Provide the (X, Y) coordinate of the cell's center where the given text is located.  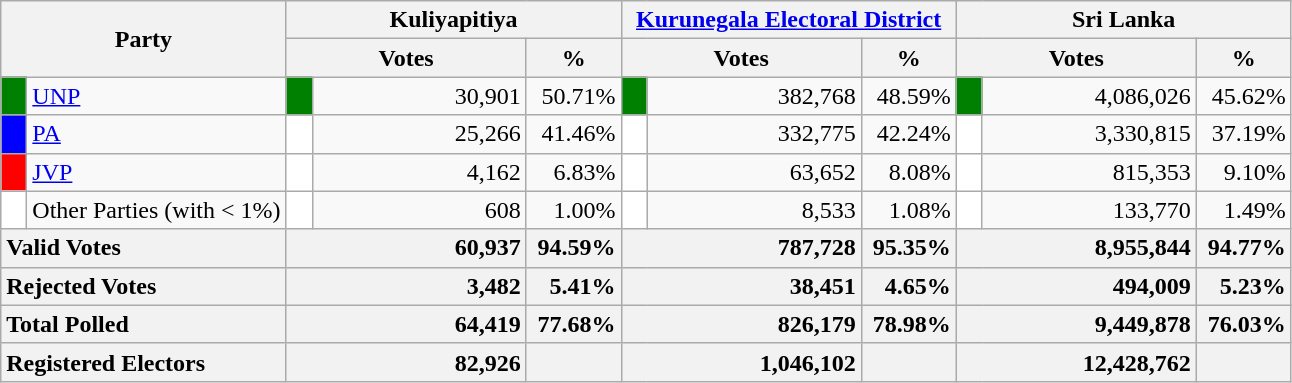
815,353 (1089, 172)
82,926 (406, 362)
63,652 (754, 172)
8.08% (908, 172)
25,266 (419, 134)
Registered Electors (144, 362)
332,775 (754, 134)
64,419 (406, 324)
94.77% (1244, 248)
48.59% (908, 96)
5.41% (574, 286)
5.23% (1244, 286)
1.49% (1244, 210)
Kuliyapitiya (454, 20)
50.71% (574, 96)
8,955,844 (1076, 248)
608 (419, 210)
76.03% (1244, 324)
94.59% (574, 248)
6.83% (574, 172)
787,728 (741, 248)
78.98% (908, 324)
12,428,762 (1076, 362)
Kurunegala Electoral District (788, 20)
77.68% (574, 324)
95.35% (908, 248)
1.08% (908, 210)
PA (156, 134)
41.46% (574, 134)
3,482 (406, 286)
45.62% (1244, 96)
Sri Lanka (1124, 20)
4,086,026 (1089, 96)
60,937 (406, 248)
Other Parties (with < 1%) (156, 210)
30,901 (419, 96)
8,533 (754, 210)
37.19% (1244, 134)
JVP (156, 172)
Total Polled (144, 324)
133,770 (1089, 210)
826,179 (741, 324)
Valid Votes (144, 248)
4,162 (419, 172)
4.65% (908, 286)
9,449,878 (1076, 324)
1,046,102 (741, 362)
38,451 (741, 286)
UNP (156, 96)
382,768 (754, 96)
3,330,815 (1089, 134)
494,009 (1076, 286)
9.10% (1244, 172)
42.24% (908, 134)
Party (144, 39)
Rejected Votes (144, 286)
1.00% (574, 210)
